Extract the (X, Y) coordinate from the center of the cell holding the provided text.  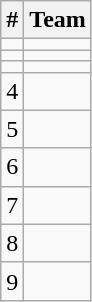
6 (12, 167)
9 (12, 281)
Team (58, 20)
5 (12, 129)
8 (12, 243)
4 (12, 91)
# (12, 20)
7 (12, 205)
